For the text-containing cell, return its midpoint in [X, Y] coordinate format. 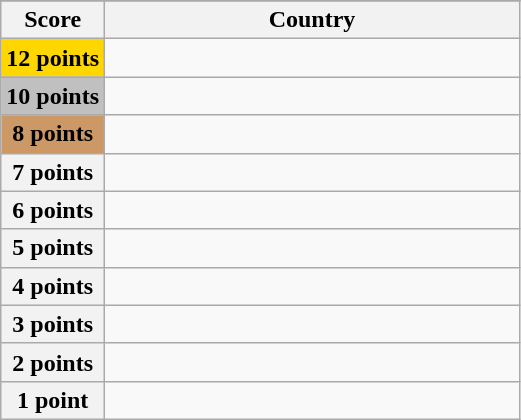
7 points [53, 172]
1 point [53, 400]
12 points [53, 58]
6 points [53, 210]
5 points [53, 248]
3 points [53, 324]
Country [312, 20]
10 points [53, 96]
4 points [53, 286]
8 points [53, 134]
2 points [53, 362]
Score [53, 20]
